Pinpoint the cell where the given text exists, returning its (X, Y) midpoint coordinate. 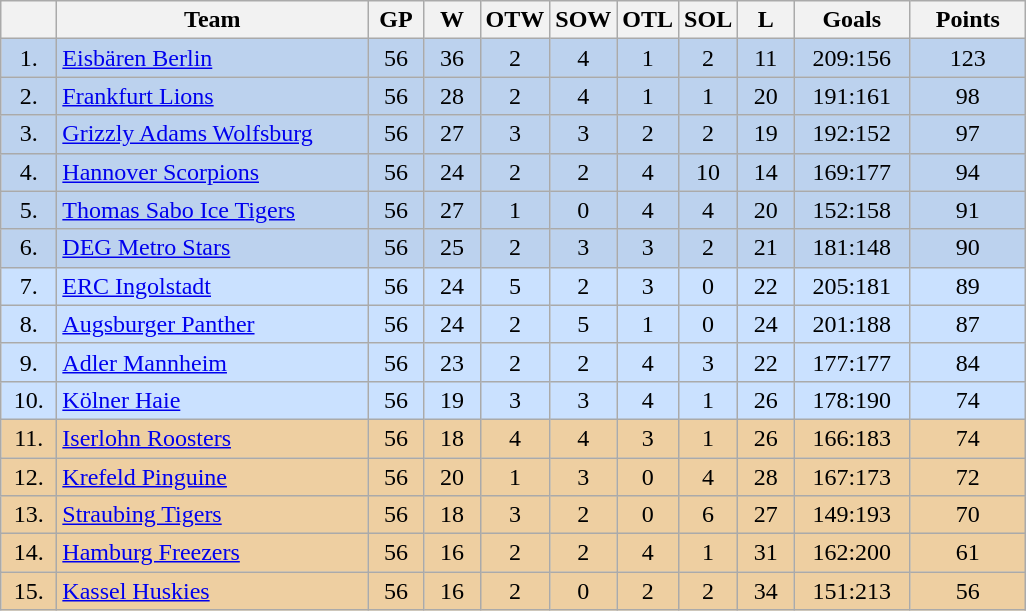
W (452, 20)
178:190 (852, 400)
Adler Mannheim (212, 362)
L (766, 20)
6. (29, 248)
191:161 (852, 96)
1. (29, 58)
167:173 (852, 477)
15. (29, 591)
98 (968, 96)
GP (396, 20)
177:177 (852, 362)
Team (212, 20)
10. (29, 400)
Goals (852, 20)
70 (968, 515)
169:177 (852, 172)
25 (452, 248)
Kölner Haie (212, 400)
151:213 (852, 591)
201:188 (852, 324)
97 (968, 134)
Points (968, 20)
SOL (708, 20)
6 (708, 515)
61 (968, 553)
Kassel Huskies (212, 591)
36 (452, 58)
9. (29, 362)
94 (968, 172)
162:200 (852, 553)
Iserlohn Roosters (212, 438)
123 (968, 58)
3. (29, 134)
Grizzly Adams Wolfsburg (212, 134)
89 (968, 286)
Augsburger Panther (212, 324)
11 (766, 58)
90 (968, 248)
11. (29, 438)
OTW (515, 20)
2. (29, 96)
Thomas Sabo Ice Tigers (212, 210)
SOW (584, 20)
Eisbären Berlin (212, 58)
Krefeld Pinguine (212, 477)
21 (766, 248)
ERC Ingolstadt (212, 286)
10 (708, 172)
72 (968, 477)
91 (968, 210)
205:181 (852, 286)
14. (29, 553)
152:158 (852, 210)
Hamburg Freezers (212, 553)
Frankfurt Lions (212, 96)
5. (29, 210)
14 (766, 172)
181:148 (852, 248)
Hannover Scorpions (212, 172)
166:183 (852, 438)
34 (766, 591)
DEG Metro Stars (212, 248)
4. (29, 172)
7. (29, 286)
23 (452, 362)
149:193 (852, 515)
87 (968, 324)
OTL (648, 20)
192:152 (852, 134)
84 (968, 362)
31 (766, 553)
13. (29, 515)
Straubing Tigers (212, 515)
12. (29, 477)
209:156 (852, 58)
8. (29, 324)
